Find where the given text appears and provide that cell's center as [X, Y] coordinate. 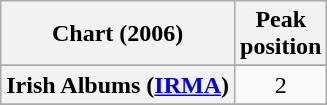
Chart (2006) [118, 34]
Peakposition [281, 34]
Irish Albums (IRMA) [118, 85]
2 [281, 85]
